Output the (X, Y) coordinate of the center of the cell containing the given text.  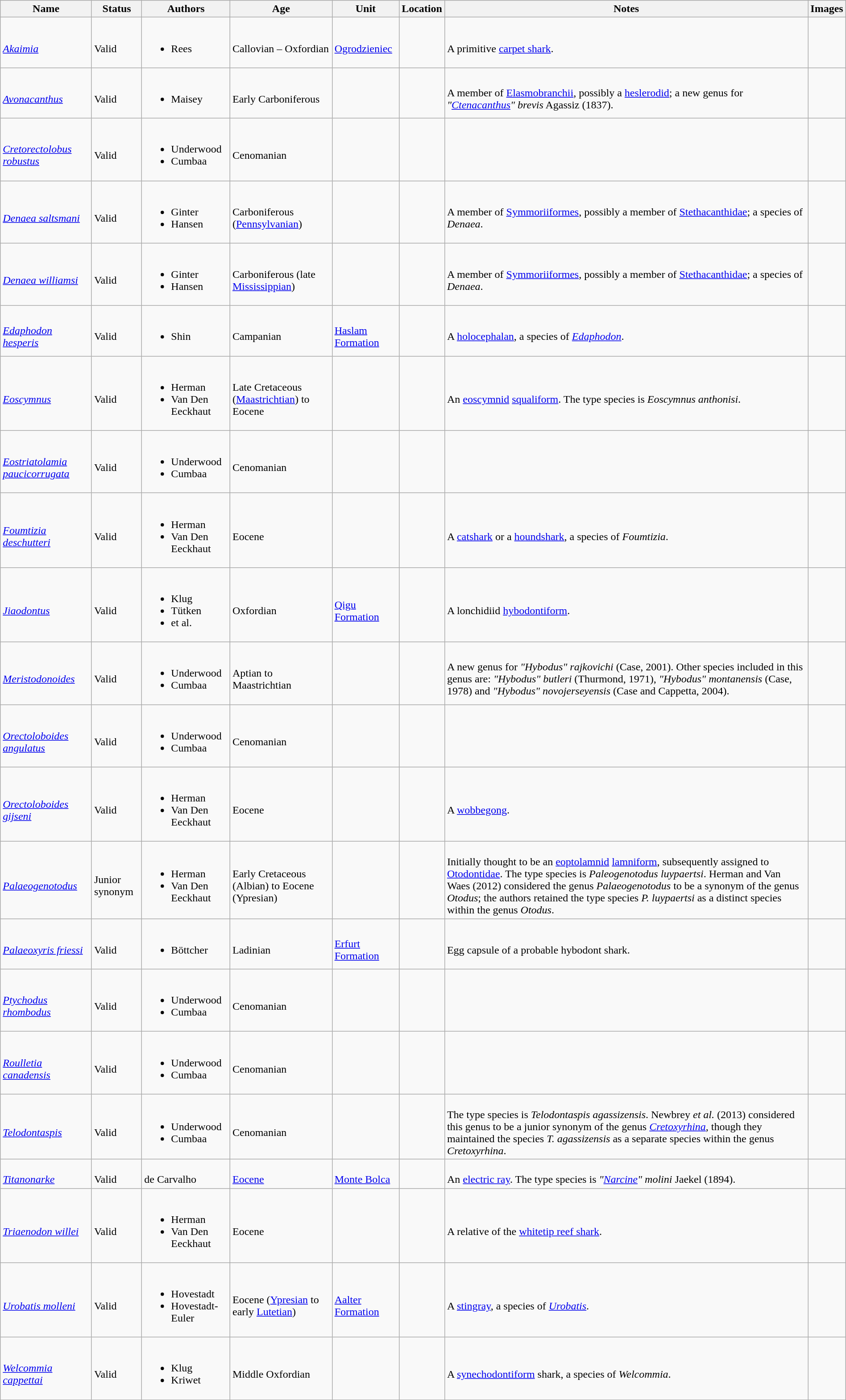
Images (827, 9)
Early Cretaceous (Albian) to Eocene (Ypresian) (281, 880)
A lonchidiid hybodontiform. (626, 605)
Meristodonoides (46, 673)
KlugTütkenet al. (186, 605)
Orectoloboides gijseni (46, 805)
A wobbegong. (626, 805)
Ogrodzieniec (365, 43)
Aalter Formation (365, 1300)
Welcommia cappettai (46, 1368)
Eocene (Ypresian to early Lutetian) (281, 1300)
A relative of the whitetip reef shark. (626, 1226)
Notes (626, 9)
Egg capsule of a probable hybodont shark. (626, 944)
Eoscymnus (46, 393)
HovestadtHovestadt-Euler (186, 1300)
A synechodontiform shark, a species of Welcommia. (626, 1368)
Denaea williamsi (46, 274)
Avonacanthus (46, 93)
Böttcher (186, 944)
An electric ray. The type species is "Narcine" molini Jaekel (1894). (626, 1174)
Jiaodontus (46, 605)
A member of Elasmobranchii, possibly a heslerodid; a new genus for "Ctenacanthus" brevis Agassiz (1837). (626, 93)
Junior synonym (116, 880)
Middle Oxfordian (281, 1368)
Unit (365, 9)
Early Carboniferous (281, 93)
Haslam Formation (365, 331)
Foumtizia deschutteri (46, 530)
A holocephalan, a species of Edaphodon. (626, 331)
Status (116, 9)
Carboniferous (Pennsylvanian) (281, 212)
Orectoloboides angulatus (46, 736)
Titanonarke (46, 1174)
Roulletia canadensis (46, 1063)
Akaimia (46, 43)
Name (46, 9)
Maisey (186, 93)
Ladinian (281, 944)
Location (422, 9)
Authors (186, 9)
Monte Bolca (365, 1174)
Shin (186, 331)
Campanian (281, 331)
Rees (186, 43)
Oxfordian (281, 605)
Denaea saltsmani (46, 212)
Late Cretaceous (Maastrichtian) to Eocene (281, 393)
Aptian to Maastrichtian (281, 673)
Ptychodus rhombodus (46, 1000)
Carboniferous (late Mississippian) (281, 274)
Qigu Formation (365, 605)
Erfurt Formation (365, 944)
A stingray, a species of Urobatis. (626, 1300)
Urobatis molleni (46, 1300)
Callovian – Oxfordian (281, 43)
Triaenodon willei (46, 1226)
Eostriatolamia paucicorrugata (46, 462)
Edaphodon hesperis (46, 331)
A catshark or a houndshark, a species of Foumtizia. (626, 530)
Cretorectolobus robustus (46, 149)
de Carvalho (186, 1174)
An eoscymnid squaliform. The type species is Eoscymnus anthonisi. (626, 393)
Palaeoxyris friessi (46, 944)
KlugKriwet (186, 1368)
Telodontaspis (46, 1127)
Palaeogenotodus (46, 880)
A primitive carpet shark. (626, 43)
Age (281, 9)
